Return (X, Y) of the center of cell containing provided text 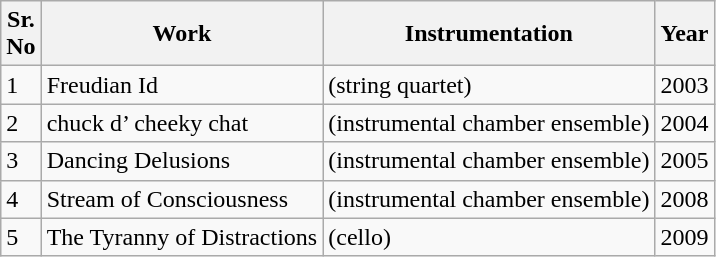
The Tyranny of Distractions (182, 237)
3 (21, 161)
4 (21, 199)
5 (21, 237)
2 (21, 123)
(string quartet) (489, 85)
Year (684, 34)
2003 (684, 85)
Sr.No (21, 34)
2008 (684, 199)
Instrumentation (489, 34)
Freudian Id (182, 85)
chuck d’ cheeky chat (182, 123)
Stream of Consciousness (182, 199)
1 (21, 85)
2005 (684, 161)
(cello) (489, 237)
Dancing Delusions (182, 161)
2009 (684, 237)
2004 (684, 123)
Work (182, 34)
